Output the [X, Y] coordinate of the center of the cell containing the given text.  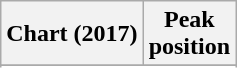
Chart (2017) [72, 34]
Peakposition [189, 34]
